From the cell containing the given text, extract its center point as (x, y) coordinate. 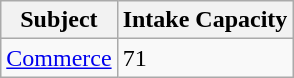
71 (205, 58)
Intake Capacity (205, 20)
Commerce (59, 58)
Subject (59, 20)
